Capture the cell that displays the provided text and extract its (x, y) central coordinate. 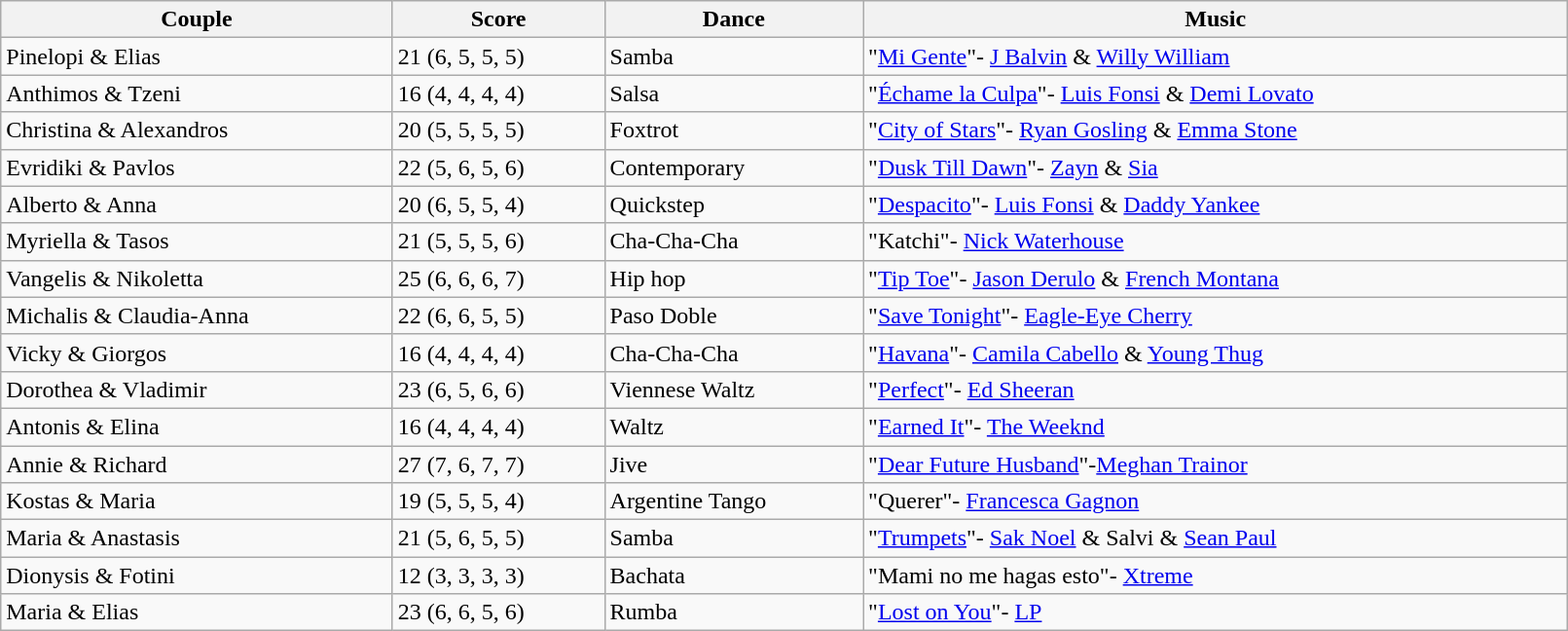
Christina & Alexandros (197, 130)
Alberto & Anna (197, 204)
25 (6, 6, 6, 7) (498, 278)
Score (498, 19)
27 (7, 6, 7, 7) (498, 464)
20 (5, 5, 5, 5) (498, 130)
21 (6, 5, 5, 5) (498, 56)
Dionysis & Fotini (197, 575)
Paso Doble (734, 315)
"City of Stars"- Ryan Gosling & Emma Stone (1216, 130)
"Despacito"- Luis Fonsi & Daddy Yankee (1216, 204)
Myriella & Tasos (197, 241)
Dance (734, 19)
20 (6, 5, 5, 4) (498, 204)
Rumba (734, 612)
Foxtrot (734, 130)
"Dusk Till Dawn"- Zayn & Sia (1216, 167)
21 (5, 6, 5, 5) (498, 538)
Argentine Tango (734, 501)
22 (6, 6, 5, 5) (498, 315)
Vicky & Giorgos (197, 353)
Jive (734, 464)
22 (5, 6, 5, 6) (498, 167)
"Querer"- Francesca Gagnon (1216, 501)
"Earned It"- The Weeknd (1216, 427)
Quickstep (734, 204)
"Mami no me hagas esto"- Xtreme (1216, 575)
Evridiki & Pavlos (197, 167)
Salsa (734, 93)
Kostas & Maria (197, 501)
Music (1216, 19)
Contemporary (734, 167)
Hip hop (734, 278)
Michalis & Claudia-Anna (197, 315)
"Dear Future Husband"-Meghan Trainor (1216, 464)
Dorothea & Vladimir (197, 390)
"Tip Toe"- Jason Derulo & French Montana (1216, 278)
21 (5, 5, 5, 6) (498, 241)
23 (6, 5, 6, 6) (498, 390)
12 (3, 3, 3, 3) (498, 575)
"Katchi"- Nick Waterhouse (1216, 241)
Bachata (734, 575)
"Trumpets"- Sak Noel & Salvi & Sean Paul (1216, 538)
"Havana"- Camila Cabello & Young Thug (1216, 353)
"Perfect"- Ed Sheeran (1216, 390)
"Lost on You"- LP (1216, 612)
"Save Tonight"- Eagle-Eye Cherry (1216, 315)
Pinelopi & Elias (197, 56)
19 (5, 5, 5, 4) (498, 501)
Vangelis & Nikoletta (197, 278)
Antonis & Elina (197, 427)
"Mi Gente"- J Balvin & Willy William (1216, 56)
Annie & Richard (197, 464)
Waltz (734, 427)
23 (6, 6, 5, 6) (498, 612)
Couple (197, 19)
Anthimos & Tzeni (197, 93)
"Échame la Culpa"- Luis Fonsi & Demi Lovato (1216, 93)
Maria & Anastasis (197, 538)
Viennese Waltz (734, 390)
Maria & Elias (197, 612)
